Locate the cell with the specified text and output its [X, Y] center coordinate. 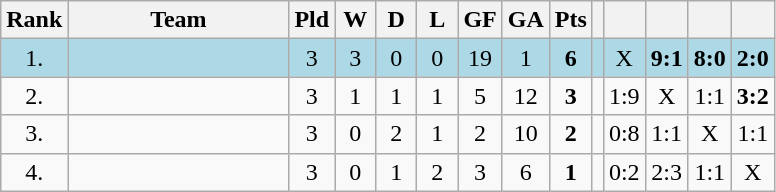
0:8 [624, 134]
19 [480, 58]
1. [34, 58]
W [356, 20]
4. [34, 172]
Pld [312, 20]
3:2 [752, 96]
2:0 [752, 58]
L [438, 20]
12 [526, 96]
2. [34, 96]
Pts [570, 20]
Rank [34, 20]
0:2 [624, 172]
1:9 [624, 96]
10 [526, 134]
Team [178, 20]
2:3 [666, 172]
5 [480, 96]
9:1 [666, 58]
8:0 [710, 58]
D [396, 20]
GA [526, 20]
GF [480, 20]
3. [34, 134]
